Provide the [x, y] coordinate of the cell's center where the given text is located.  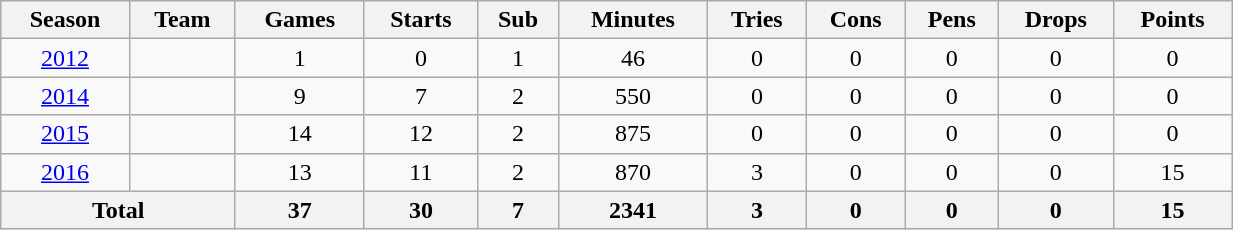
Points [1172, 20]
2012 [66, 58]
12 [421, 134]
46 [632, 58]
11 [421, 172]
Pens [952, 20]
870 [632, 172]
14 [300, 134]
550 [632, 96]
37 [300, 210]
875 [632, 134]
9 [300, 96]
Cons [856, 20]
2341 [632, 210]
13 [300, 172]
Minutes [632, 20]
2015 [66, 134]
Tries [757, 20]
Sub [518, 20]
Games [300, 20]
30 [421, 210]
Team [182, 20]
Starts [421, 20]
Drops [1056, 20]
2014 [66, 96]
Season [66, 20]
2016 [66, 172]
Total [118, 210]
